Output the (X, Y) coordinate of the center of the cell containing the given text.  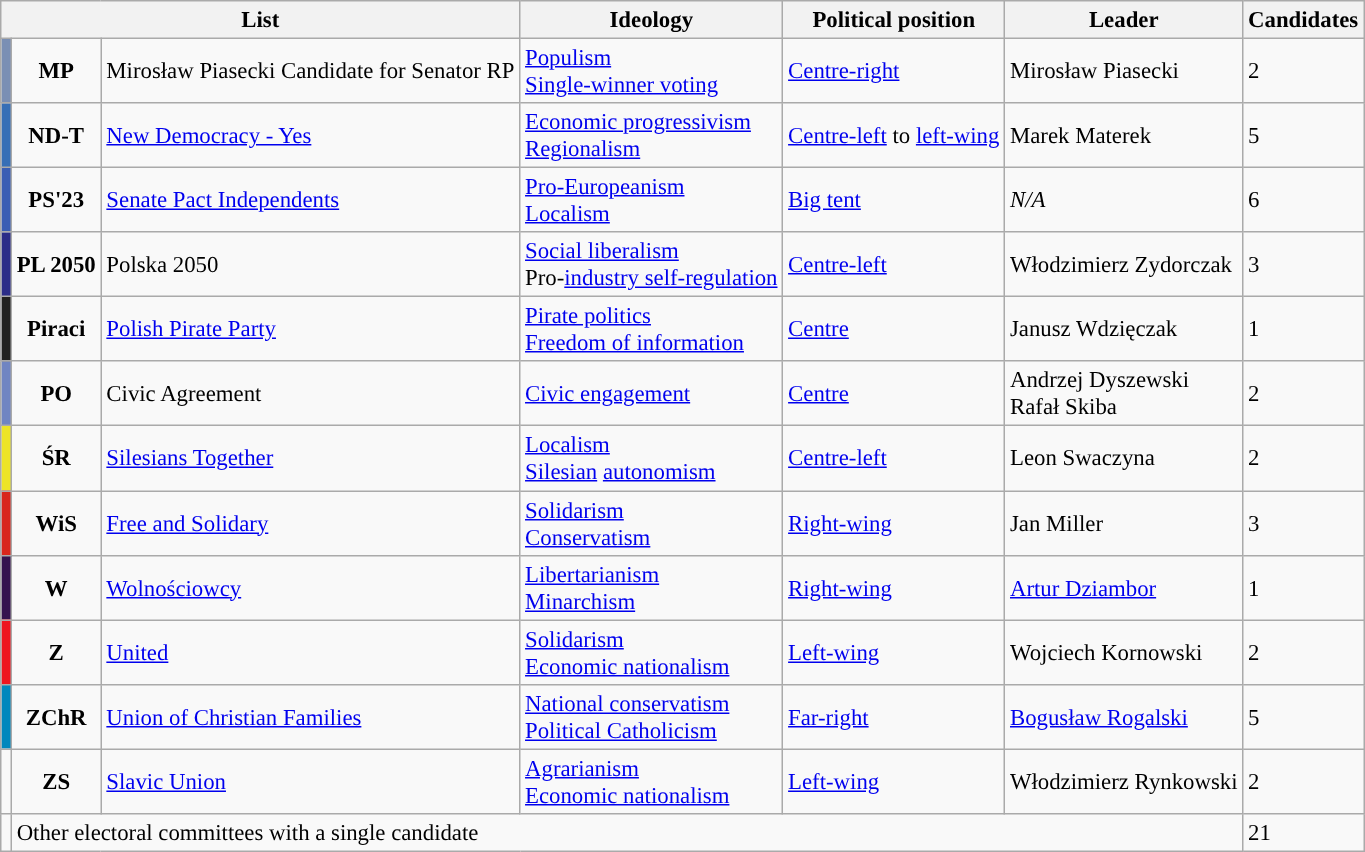
Andrzej DyszewskiRafał Skiba (1124, 394)
Big tent (894, 200)
ŚR (56, 458)
List (260, 20)
WiS (56, 524)
Leon Swaczyna (1124, 458)
Candidates (1304, 20)
Political position (894, 20)
Polska 2050 (310, 264)
N/A (1124, 200)
Free and Solidary (310, 524)
Economic progressivismRegionalism (652, 136)
LibertarianismMinarchism (652, 588)
Polish Pirate Party (310, 330)
SolidarismEconomic nationalism (652, 652)
W (56, 588)
Far-right (894, 716)
ZChR (56, 716)
United (310, 652)
Other electoral committees with a single candidate (626, 833)
Artur Dziambor (1124, 588)
Civic Agreement (310, 394)
National conservatismPolitical Catholicism (652, 716)
6 (1304, 200)
Wolnościowcy (310, 588)
Jan Miller (1124, 524)
New Democracy - Yes (310, 136)
Pirate politicsFreedom of information (652, 330)
PS'23 (56, 200)
Centre-right (894, 72)
Union of Christian Families (310, 716)
MP (56, 72)
Wojciech Kornowski (1124, 652)
Slavic Union (310, 782)
ZS (56, 782)
Włodzimierz Zydorczak (1124, 264)
Centre-left to left-wing (894, 136)
Senate Pact Independents (310, 200)
Mirosław Piasecki (1124, 72)
Social liberalismPro-industry self-regulation (652, 264)
Włodzimierz Rynkowski (1124, 782)
Leader (1124, 20)
21 (1304, 833)
Piraci (56, 330)
PL 2050 (56, 264)
Civic engagement (652, 394)
Silesians Together (310, 458)
Ideology (652, 20)
Mirosław Piasecki Candidate for Senator RP (310, 72)
AgrarianismEconomic nationalism (652, 782)
Janusz Wdzięczak (1124, 330)
PopulismSingle-winner voting (652, 72)
LocalismSilesian autonomism (652, 458)
Marek Materek (1124, 136)
Pro-EuropeanismLocalism (652, 200)
PO (56, 394)
Z (56, 652)
Bogusław Rogalski (1124, 716)
SolidarismConservatism (652, 524)
ND-T (56, 136)
